From the cell containing the given text, extract its center point as (x, y) coordinate. 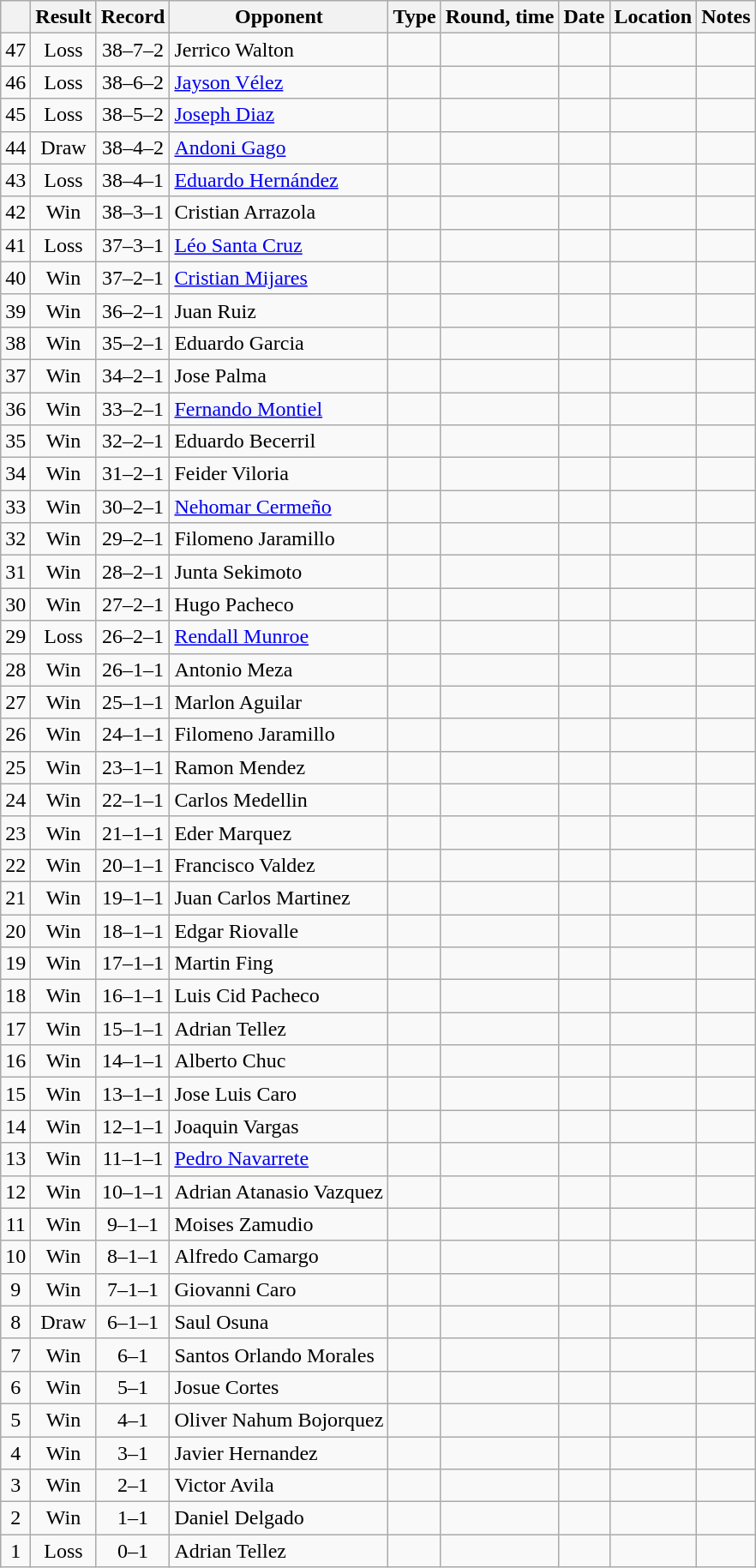
36–2–1 (133, 310)
Giovanni Caro (279, 1289)
44 (15, 147)
Alberto Chuc (279, 1061)
20–1–1 (133, 865)
Junta Sekimoto (279, 572)
13–1–1 (133, 1094)
41 (15, 245)
11 (15, 1224)
33–2–1 (133, 409)
Francisco Valdez (279, 865)
Cristian Mijares (279, 278)
8 (15, 1322)
Pedro Navarrete (279, 1159)
30–2–1 (133, 507)
Ramon Mendez (279, 767)
7 (15, 1355)
Eder Marquez (279, 832)
31–2–1 (133, 474)
12–1–1 (133, 1126)
12 (15, 1192)
9–1–1 (133, 1224)
40 (15, 278)
26 (15, 735)
22–1–1 (133, 800)
29–2–1 (133, 539)
2–1 (133, 1486)
19 (15, 964)
38–4–1 (133, 180)
Juan Ruiz (279, 310)
29 (15, 637)
Alfredo Camargo (279, 1257)
Juan Carlos Martinez (279, 898)
Javier Hernandez (279, 1453)
38–4–2 (133, 147)
6 (15, 1387)
Location (653, 17)
5–1 (133, 1387)
Victor Avila (279, 1486)
25–1–1 (133, 702)
23–1–1 (133, 767)
Eduardo Becerril (279, 442)
Cristian Arrazola (279, 213)
Josue Cortes (279, 1387)
Round, time (500, 17)
1–1 (133, 1518)
Edgar Riovalle (279, 930)
17 (15, 1029)
3 (15, 1486)
37–2–1 (133, 278)
4–1 (133, 1420)
38 (15, 343)
1 (15, 1551)
3–1 (133, 1453)
Andoni Gago (279, 147)
18 (15, 996)
36 (15, 409)
Daniel Delgado (279, 1518)
20 (15, 930)
0–1 (133, 1551)
30 (15, 604)
13 (15, 1159)
Rendall Munroe (279, 637)
Saul Osuna (279, 1322)
Joseph Diaz (279, 115)
14 (15, 1126)
21 (15, 898)
28–2–1 (133, 572)
Jayson Vélez (279, 82)
47 (15, 50)
Opponent (279, 17)
Date (585, 17)
33 (15, 507)
8–1–1 (133, 1257)
Marlon Aguilar (279, 702)
7–1–1 (133, 1289)
Oliver Nahum Bojorquez (279, 1420)
Result (63, 17)
6–1–1 (133, 1322)
38–7–2 (133, 50)
Antonio Meza (279, 670)
Notes (726, 17)
11–1–1 (133, 1159)
Jose Luis Caro (279, 1094)
Fernando Montiel (279, 409)
14–1–1 (133, 1061)
35–2–1 (133, 343)
35 (15, 442)
23 (15, 832)
43 (15, 180)
24 (15, 800)
27 (15, 702)
Adrian Atanasio Vazquez (279, 1192)
38–3–1 (133, 213)
Martin Fing (279, 964)
Hugo Pacheco (279, 604)
26–1–1 (133, 670)
27–2–1 (133, 604)
Luis Cid Pacheco (279, 996)
Type (415, 17)
37–3–1 (133, 245)
17–1–1 (133, 964)
Moises Zamudio (279, 1224)
4 (15, 1453)
46 (15, 82)
38–6–2 (133, 82)
Santos Orlando Morales (279, 1355)
26–2–1 (133, 637)
Jerrico Walton (279, 50)
5 (15, 1420)
Record (133, 17)
Eduardo Hernández (279, 180)
45 (15, 115)
10–1–1 (133, 1192)
37 (15, 375)
39 (15, 310)
15–1–1 (133, 1029)
42 (15, 213)
25 (15, 767)
19–1–1 (133, 898)
24–1–1 (133, 735)
6–1 (133, 1355)
32–2–1 (133, 442)
32 (15, 539)
Carlos Medellin (279, 800)
16–1–1 (133, 996)
2 (15, 1518)
10 (15, 1257)
Feider Viloria (279, 474)
15 (15, 1094)
16 (15, 1061)
34–2–1 (133, 375)
Joaquin Vargas (279, 1126)
38–5–2 (133, 115)
18–1–1 (133, 930)
34 (15, 474)
Eduardo Garcia (279, 343)
Léo Santa Cruz (279, 245)
21–1–1 (133, 832)
28 (15, 670)
31 (15, 572)
22 (15, 865)
9 (15, 1289)
Jose Palma (279, 375)
Nehomar Cermeño (279, 507)
